Capture the cell that displays the provided text and extract its (x, y) central coordinate. 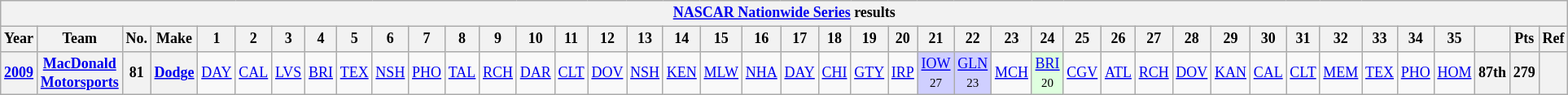
GLN23 (973, 73)
GTY (869, 73)
2009 (20, 73)
Year (20, 39)
28 (1192, 39)
33 (1380, 39)
8 (462, 39)
18 (834, 39)
MLW (721, 73)
Make (174, 39)
24 (1047, 39)
22 (973, 39)
17 (799, 39)
279 (1524, 73)
14 (681, 39)
4 (321, 39)
27 (1154, 39)
Dodge (174, 73)
2 (254, 39)
NASCAR Nationwide Series results (785, 13)
23 (1012, 39)
32 (1341, 39)
25 (1083, 39)
30 (1268, 39)
ATL (1119, 73)
3 (288, 39)
Ref (1553, 39)
10 (536, 39)
26 (1119, 39)
MEM (1341, 73)
Pts (1524, 39)
29 (1231, 39)
No. (137, 39)
7 (427, 39)
BRI20 (1047, 73)
21 (936, 39)
12 (607, 39)
16 (761, 39)
LVS (288, 73)
KEN (681, 73)
CGV (1083, 73)
87th (1493, 73)
9 (498, 39)
5 (354, 39)
81 (137, 73)
MCH (1012, 73)
IRP (902, 73)
TAL (462, 73)
1 (217, 39)
20 (902, 39)
NHA (761, 73)
15 (721, 39)
34 (1415, 39)
6 (391, 39)
HOM (1454, 73)
11 (572, 39)
31 (1303, 39)
BRI (321, 73)
IOW27 (936, 73)
35 (1454, 39)
CHI (834, 73)
KAN (1231, 73)
13 (645, 39)
19 (869, 39)
Team (80, 39)
DAR (536, 73)
MacDonald Motorsports (80, 73)
